Extract the [x, y] coordinate from the center of the cell holding the provided text.  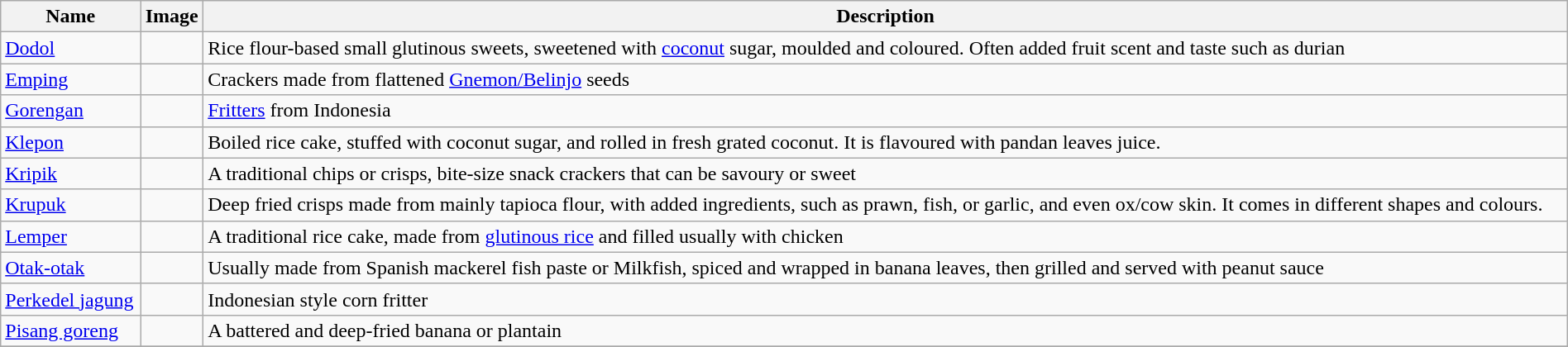
Otak-otak [71, 268]
A battered and deep-fried banana or plantain [886, 330]
Image [172, 17]
Kripik [71, 173]
Indonesian style corn fritter [886, 299]
Usually made from Spanish mackerel fish paste or Milkfish, spiced and wrapped in banana leaves, then grilled and served with peanut sauce [886, 268]
Rice flour-based small glutinous sweets, sweetened with coconut sugar, moulded and coloured. Often added fruit scent and taste such as durian [886, 48]
Boiled rice cake, stuffed with coconut sugar, and rolled in fresh grated coconut. It is flavoured with pandan leaves juice. [886, 142]
Klepon [71, 142]
A traditional rice cake, made from glutinous rice and filled usually with chicken [886, 236]
Gorengan [71, 111]
Perkedel jagung [71, 299]
Krupuk [71, 205]
Description [886, 17]
Dodol [71, 48]
Fritters from Indonesia [886, 111]
Lemper [71, 236]
A traditional chips or crisps, bite-size snack crackers that can be savoury or sweet [886, 173]
Name [71, 17]
Crackers made from flattened Gnemon/Belinjo seeds [886, 79]
Emping [71, 79]
Pisang goreng [71, 330]
